Search for the cell housing the specified text and yield its (X, Y) center coordinate. 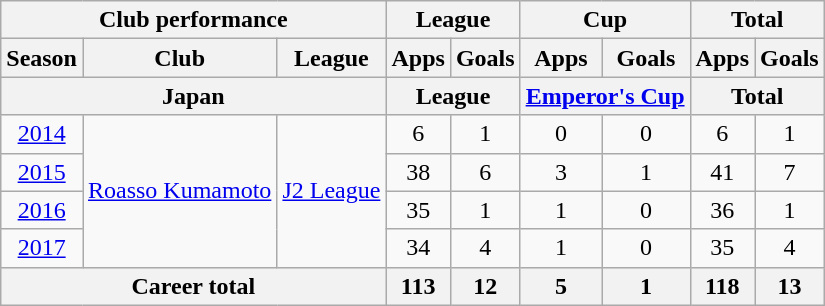
118 (722, 286)
36 (722, 210)
3 (561, 172)
2017 (42, 248)
41 (722, 172)
J2 League (332, 191)
13 (789, 286)
2016 (42, 210)
2014 (42, 134)
12 (485, 286)
Season (42, 58)
34 (418, 248)
7 (789, 172)
Emperor's Cup (605, 96)
2015 (42, 172)
Cup (605, 20)
Roasso Kumamoto (179, 191)
38 (418, 172)
Club (179, 58)
Japan (194, 96)
113 (418, 286)
Career total (194, 286)
5 (561, 286)
Club performance (194, 20)
